From the cell containing the given text, extract its center point as (X, Y) coordinate. 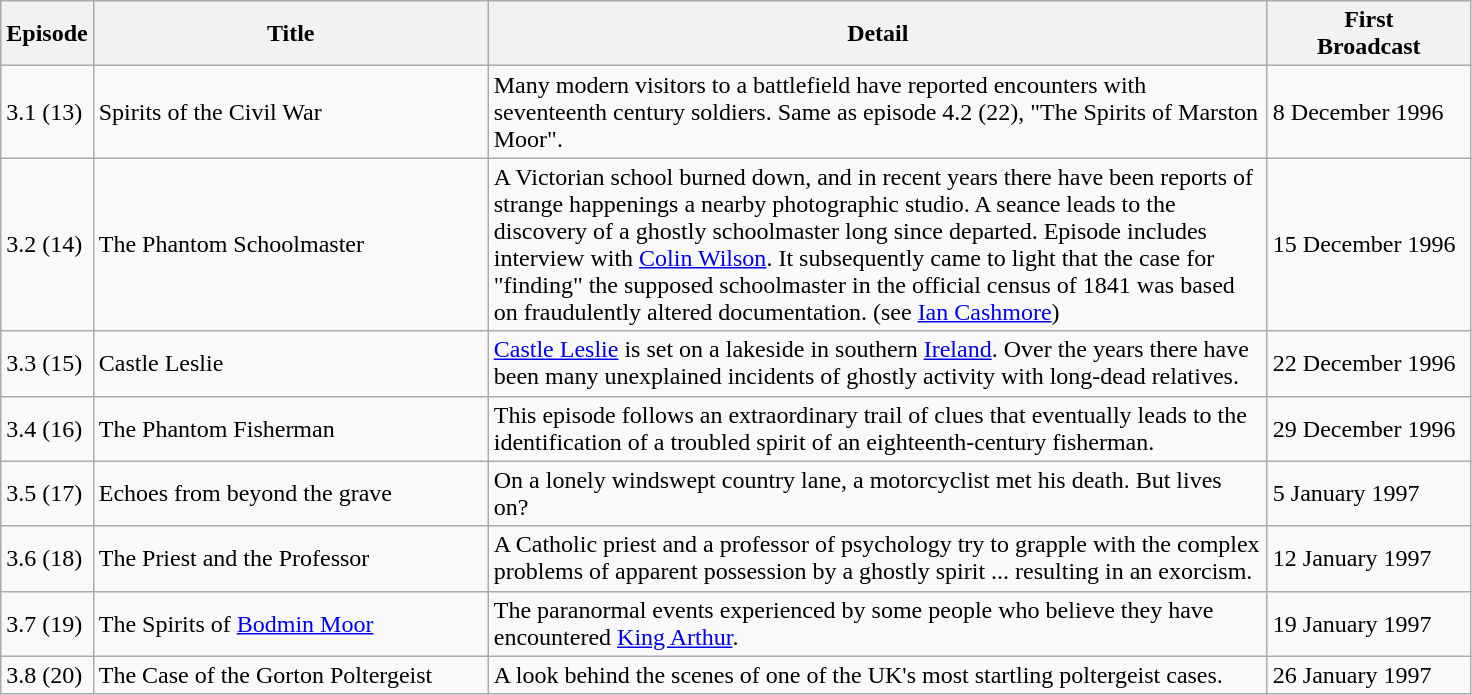
The Case of the Gorton Poltergeist (290, 675)
26 January 1997 (1368, 675)
Title (290, 34)
3.7 (19) (47, 624)
3.6 (18) (47, 558)
The Spirits of Bodmin Moor (290, 624)
Castle Leslie (290, 364)
15 December 1996 (1368, 244)
22 December 1996 (1368, 364)
Detail (878, 34)
3.2 (14) (47, 244)
A look behind the scenes of one of the UK's most startling poltergeist cases. (878, 675)
Spirits of the Civil War (290, 112)
The Phantom Schoolmaster (290, 244)
Episode (47, 34)
3.1 (13) (47, 112)
Echoes from beyond the grave (290, 494)
19 January 1997 (1368, 624)
The paranormal events experienced by some people who believe they have encountered King Arthur. (878, 624)
3.3 (15) (47, 364)
29 December 1996 (1368, 428)
The Phantom Fisherman (290, 428)
FirstBroadcast (1368, 34)
5 January 1997 (1368, 494)
3.5 (17) (47, 494)
12 January 1997 (1368, 558)
On a lonely windswept country lane, a motorcyclist met his death. But lives on? (878, 494)
3.8 (20) (47, 675)
3.4 (16) (47, 428)
The Priest and the Professor (290, 558)
8 December 1996 (1368, 112)
